Search for the cell housing the specified text and yield its [X, Y] center coordinate. 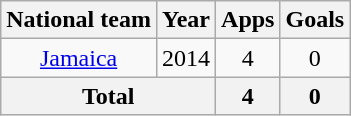
National team [79, 20]
Goals [315, 20]
Year [186, 20]
2014 [186, 58]
Jamaica [79, 58]
Total [108, 96]
Apps [248, 20]
